From the cell containing the given text, extract its center point as [x, y] coordinate. 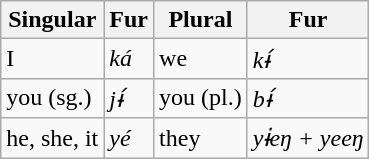
bɨ́ [308, 98]
you (pl.) [201, 98]
ká [129, 59]
he, she, it [52, 138]
Singular [52, 20]
yé [129, 138]
yɨeŋ + yeeŋ [308, 138]
we [201, 59]
kɨ́ [308, 59]
jɨ́ [129, 98]
I [52, 59]
they [201, 138]
you (sg.) [52, 98]
Plural [201, 20]
